Locate the cell with the specified text and output its (x, y) center coordinate. 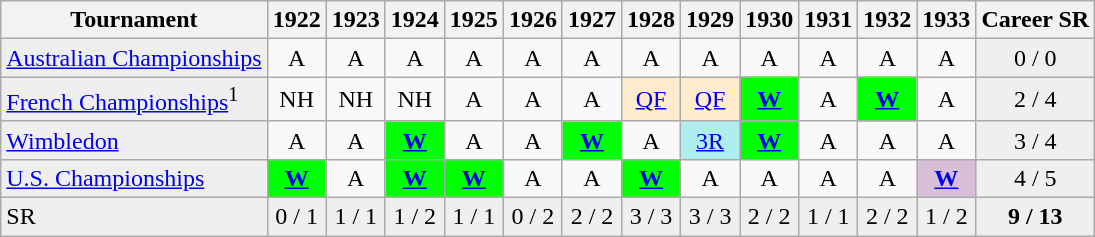
0 / 2 (532, 217)
1928 (652, 20)
1922 (296, 20)
4 / 5 (1036, 178)
Australian Championships (134, 58)
0 / 0 (1036, 58)
1932 (888, 20)
3R (710, 140)
1926 (532, 20)
U.S. Championships (134, 178)
Wimbledon (134, 140)
Career SR (1036, 20)
0 / 1 (296, 217)
1930 (770, 20)
1924 (414, 20)
1923 (356, 20)
1925 (474, 20)
1929 (710, 20)
Tournament (134, 20)
3 / 4 (1036, 140)
1927 (592, 20)
French Championships1 (134, 100)
9 / 13 (1036, 217)
SR (134, 217)
1933 (946, 20)
2 / 4 (1036, 100)
1931 (828, 20)
